For the text-containing cell, return its midpoint in [X, Y] coordinate format. 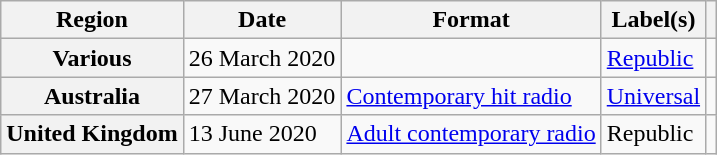
United Kingdom [92, 134]
Region [92, 20]
Adult contemporary radio [471, 134]
27 March 2020 [262, 96]
Label(s) [653, 20]
Format [471, 20]
Universal [653, 96]
Australia [92, 96]
26 March 2020 [262, 58]
Contemporary hit radio [471, 96]
Date [262, 20]
13 June 2020 [262, 134]
Various [92, 58]
